Output the (X, Y) coordinate of the center of the cell containing the given text.  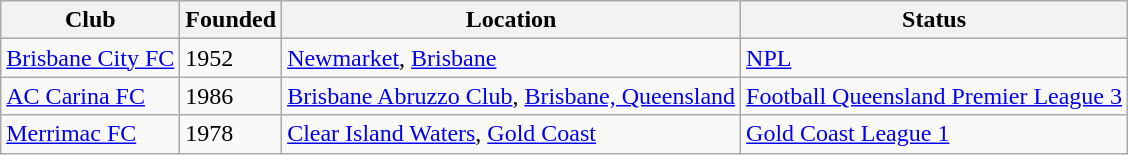
Football Queensland Premier League 3 (934, 96)
Brisbane Abruzzo Club, Brisbane, Queensland (512, 96)
Brisbane City FC (90, 58)
Location (512, 20)
1978 (231, 134)
1986 (231, 96)
AC Carina FC (90, 96)
NPL (934, 58)
Status (934, 20)
Clear Island Waters, Gold Coast (512, 134)
1952 (231, 58)
Newmarket, Brisbane (512, 58)
Club (90, 20)
Merrimac FC (90, 134)
Gold Coast League 1 (934, 134)
Founded (231, 20)
